Return (X, Y) of the center of cell containing provided text 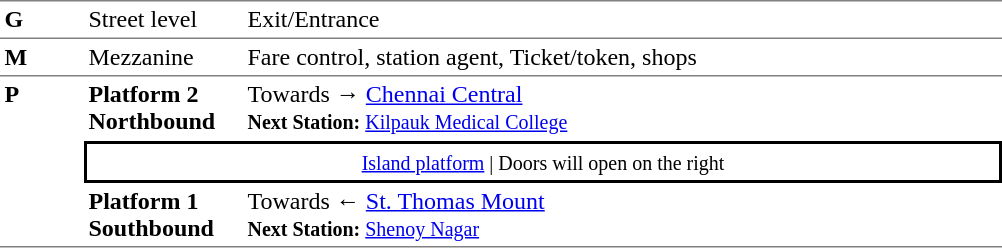
P (42, 162)
Island platform | Doors will open on the right (543, 162)
Street level (164, 20)
Mezzanine (164, 58)
Towards ← St. Thomas MountNext Station: Shenoy Nagar (622, 215)
M (42, 58)
Exit/Entrance (622, 20)
Platform 1Southbound (164, 215)
Fare control, station agent, Ticket/token, shops (622, 58)
G (42, 20)
Towards → Chennai CentralNext Station: Kilpauk Medical College (622, 108)
Platform 2Northbound (164, 108)
